Extract the (x, y) coordinate from the center of the cell holding the provided text.  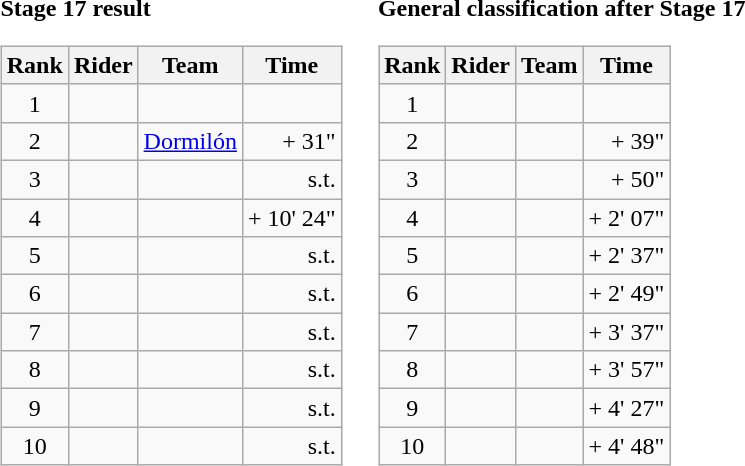
+ 2' 07" (626, 217)
+ 39" (626, 141)
+ 10' 24" (292, 217)
+ 3' 37" (626, 332)
+ 3' 57" (626, 370)
+ 2' 49" (626, 294)
Dormilón (190, 141)
+ 2' 37" (626, 256)
+ 50" (626, 179)
+ 31" (292, 141)
+ 4' 48" (626, 446)
+ 4' 27" (626, 408)
